Determine the (x, y) coordinate at the center of the cell enclosing the given text.  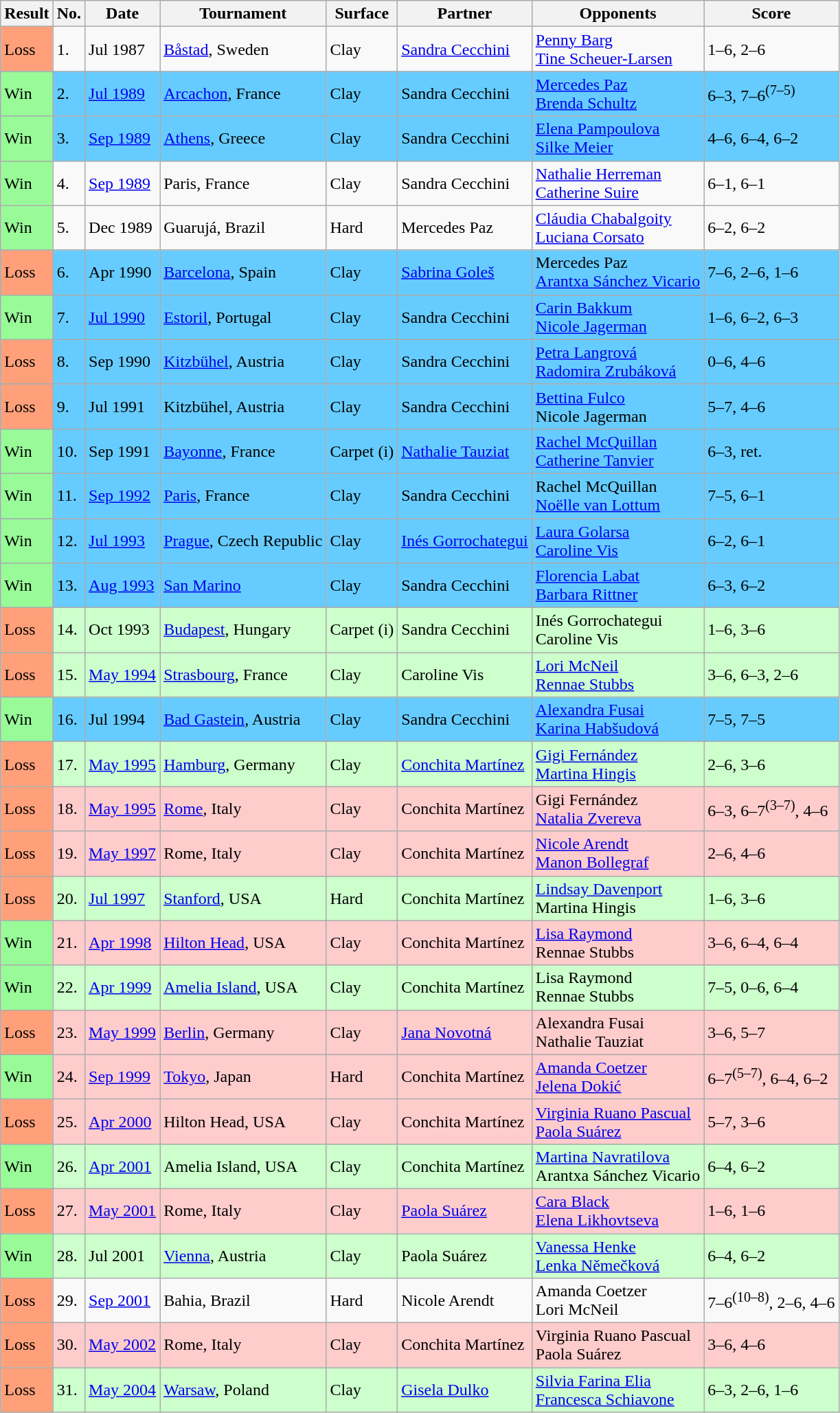
7–5, 0–6, 6–4 (771, 988)
Estoril, Portugal (243, 317)
Silvia Farina Elia Francesca Schiavone (617, 1390)
Mercedes Paz (465, 228)
Apr 1999 (122, 988)
1–6, 6–2, 6–3 (771, 317)
6–2, 6–1 (771, 540)
12. (69, 540)
Date (122, 14)
Gigi Fernández Martina Hingis (617, 764)
Rachel McQuillan Catherine Tanvier (617, 451)
Amanda Coetzer Lori McNeil (617, 1301)
Jul 1997 (122, 898)
Jul 1993 (122, 540)
6–3, 2–6, 1–6 (771, 1390)
Berlin, Germany (243, 1032)
May 1994 (122, 675)
26. (69, 1166)
Petra Langrová Radomira Zrubáková (617, 361)
2–6, 3–6 (771, 764)
Cláudia Chabalgoity Luciana Corsato (617, 228)
Mercedes Paz Brenda Schultz (617, 93)
Budapest, Hungary (243, 631)
Nathalie Tauziat (465, 451)
Sabrina Goleš (465, 272)
Hamburg, Germany (243, 764)
22. (69, 988)
Sep 2001 (122, 1301)
3. (69, 139)
24. (69, 1077)
3–6, 6–4, 6–4 (771, 942)
Jul 1987 (122, 49)
13. (69, 585)
Inés Gorrochategui (465, 540)
30. (69, 1345)
Mercedes Paz Arantxa Sánchez Vicario (617, 272)
Barcelona, Spain (243, 272)
7–6(10–8), 2–6, 4–6 (771, 1301)
Jul 1994 (122, 720)
Nathalie Herreman Catherine Suire (617, 183)
Dec 1989 (122, 228)
Amanda Coetzer Jelena Dokić (617, 1077)
25. (69, 1121)
Alexandra Fusai Nathalie Tauziat (617, 1032)
Surface (362, 14)
31. (69, 1390)
Stanford, USA (243, 898)
May 2001 (122, 1210)
6–1, 6–1 (771, 183)
2–6, 4–6 (771, 853)
San Marino (243, 585)
Cara Black Elena Likhovtseva (617, 1210)
17. (69, 764)
11. (69, 496)
6–3, 7–6(7–5) (771, 93)
Aug 1993 (122, 585)
Jana Novotná (465, 1032)
8. (69, 361)
0–6, 4–6 (771, 361)
Bad Gastein, Austria (243, 720)
3–6, 4–6 (771, 1345)
Rachel McQuillan Noëlle van Lottum (617, 496)
1–6, 1–6 (771, 1210)
Prague, Czech Republic (243, 540)
May 2004 (122, 1390)
6–7(5–7), 6–4, 6–2 (771, 1077)
6–2, 6–2 (771, 228)
Lindsay Davenport Martina Hingis (617, 898)
Martina Navratilova Arantxa Sánchez Vicario (617, 1166)
Sep 1992 (122, 496)
Vanessa Henke Lenka Němečková (617, 1256)
Jul 1990 (122, 317)
Alexandra Fusai Karina Habšudová (617, 720)
21. (69, 942)
Result (27, 14)
Guarujá, Brazil (243, 228)
Sep 1999 (122, 1077)
Sep 1990 (122, 361)
6–3, ret. (771, 451)
1. (69, 49)
6–3, 6–2 (771, 585)
May 1997 (122, 853)
Penny Barg Tine Scheuer-Larsen (617, 49)
7. (69, 317)
Oct 1993 (122, 631)
Caroline Vis (465, 675)
23. (69, 1032)
Nicole Arendt (465, 1301)
7–5, 6–1 (771, 496)
15. (69, 675)
Florencia Labat Barbara Rittner (617, 585)
29. (69, 1301)
5–7, 3–6 (771, 1121)
Jul 2001 (122, 1256)
19. (69, 853)
Apr 2001 (122, 1166)
Tournament (243, 14)
Warsaw, Poland (243, 1390)
18. (69, 809)
Bahia, Brazil (243, 1301)
3–6, 5–7 (771, 1032)
Bayonne, France (243, 451)
28. (69, 1256)
14. (69, 631)
May 2002 (122, 1345)
Carin Bakkum Nicole Jagerman (617, 317)
Apr 1998 (122, 942)
Bettina Fulco Nicole Jagerman (617, 407)
2. (69, 93)
Apr 2000 (122, 1121)
3–6, 6–3, 2–6 (771, 675)
7–5, 7–5 (771, 720)
5. (69, 228)
Score (771, 14)
27. (69, 1210)
4. (69, 183)
1–6, 2–6 (771, 49)
Arcachon, France (243, 93)
Jul 1991 (122, 407)
20. (69, 898)
Vienna, Austria (243, 1256)
Laura Golarsa Caroline Vis (617, 540)
Partner (465, 14)
Gisela Dulko (465, 1390)
Elena Pampoulova Silke Meier (617, 139)
Sep 1991 (122, 451)
Nicole Arendt Manon Bollegraf (617, 853)
Lori McNeil Rennae Stubbs (617, 675)
Opponents (617, 14)
No. (69, 14)
16. (69, 720)
10. (69, 451)
Inés Gorrochategui Caroline Vis (617, 631)
4–6, 6–4, 6–2 (771, 139)
Båstad, Sweden (243, 49)
6. (69, 272)
Athens, Greece (243, 139)
Apr 1990 (122, 272)
6–3, 6–7(3–7), 4–6 (771, 809)
Jul 1989 (122, 93)
7–6, 2–6, 1–6 (771, 272)
Strasbourg, France (243, 675)
5–7, 4–6 (771, 407)
May 1999 (122, 1032)
9. (69, 407)
Gigi Fernández Natalia Zvereva (617, 809)
Tokyo, Japan (243, 1077)
